Search for the cell housing the specified text and yield its (X, Y) center coordinate. 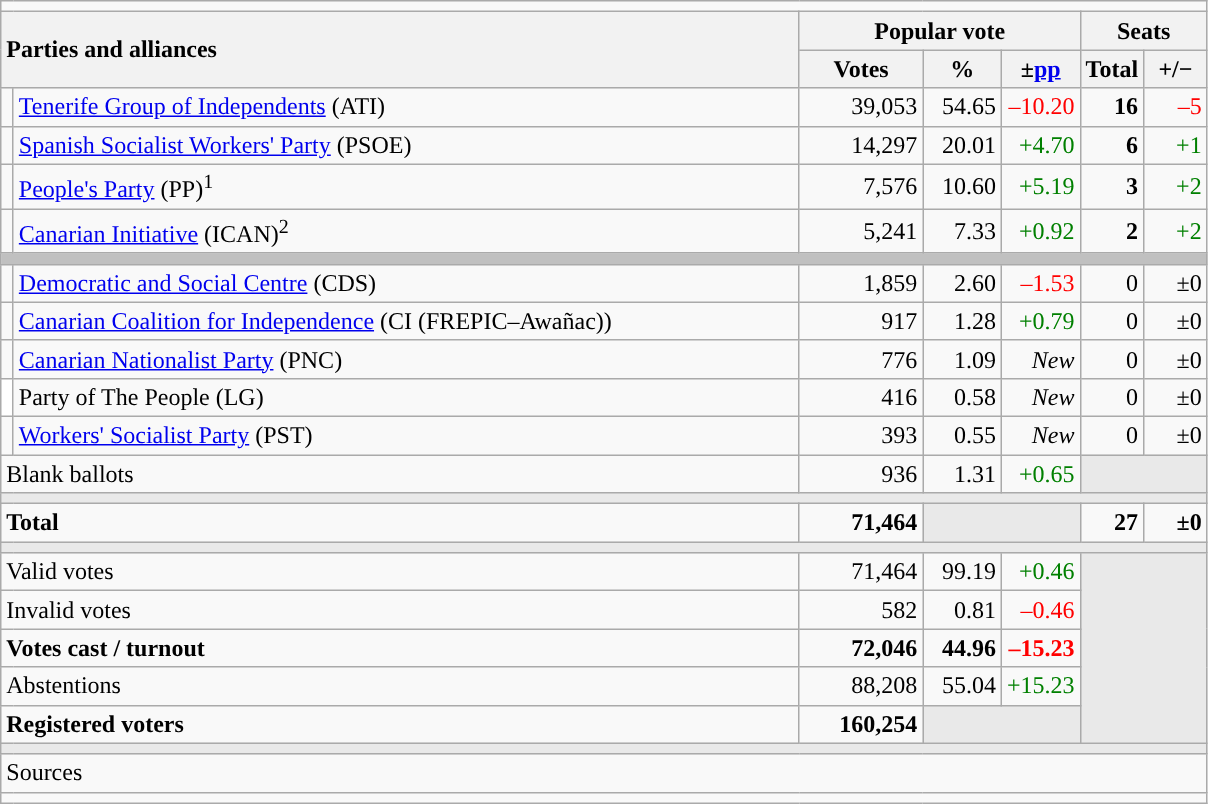
±pp (1040, 69)
–1.53 (1040, 283)
Registered voters (400, 724)
Canarian Initiative (ICAN)2 (406, 232)
88,208 (861, 686)
160,254 (861, 724)
Tenerife Group of Independents (ATI) (406, 107)
+0.65 (1040, 474)
1.31 (962, 474)
393 (861, 435)
416 (861, 397)
Parties and alliances (400, 50)
+5.19 (1040, 186)
+1 (1176, 145)
Popular vote (940, 31)
Votes cast / turnout (400, 648)
Invalid votes (400, 610)
776 (861, 359)
Sources (604, 773)
1.09 (962, 359)
7.33 (962, 232)
Votes (861, 69)
% (962, 69)
+4.70 (1040, 145)
+15.23 (1040, 686)
Spanish Socialist Workers' Party (PSOE) (406, 145)
14,297 (861, 145)
5,241 (861, 232)
54.65 (962, 107)
3 (1112, 186)
39,053 (861, 107)
Canarian Coalition for Independence (CI (FREPIC–Awañac)) (406, 321)
–0.46 (1040, 610)
1,859 (861, 283)
0.55 (962, 435)
+0.46 (1040, 572)
–15.23 (1040, 648)
16 (1112, 107)
+0.79 (1040, 321)
Party of The People (LG) (406, 397)
44.96 (962, 648)
Canarian Nationalist Party (PNC) (406, 359)
Seats (1144, 31)
27 (1112, 523)
582 (861, 610)
+/− (1176, 69)
2 (1112, 232)
7,576 (861, 186)
55.04 (962, 686)
–5 (1176, 107)
Workers' Socialist Party (PST) (406, 435)
917 (861, 321)
0.81 (962, 610)
6 (1112, 145)
936 (861, 474)
Abstentions (400, 686)
1.28 (962, 321)
72,046 (861, 648)
10.60 (962, 186)
Blank ballots (400, 474)
Valid votes (400, 572)
Democratic and Social Centre (CDS) (406, 283)
20.01 (962, 145)
2.60 (962, 283)
+0.92 (1040, 232)
People's Party (PP)1 (406, 186)
99.19 (962, 572)
–10.20 (1040, 107)
0.58 (962, 397)
